For the text-containing cell, return its midpoint in (X, Y) coordinate format. 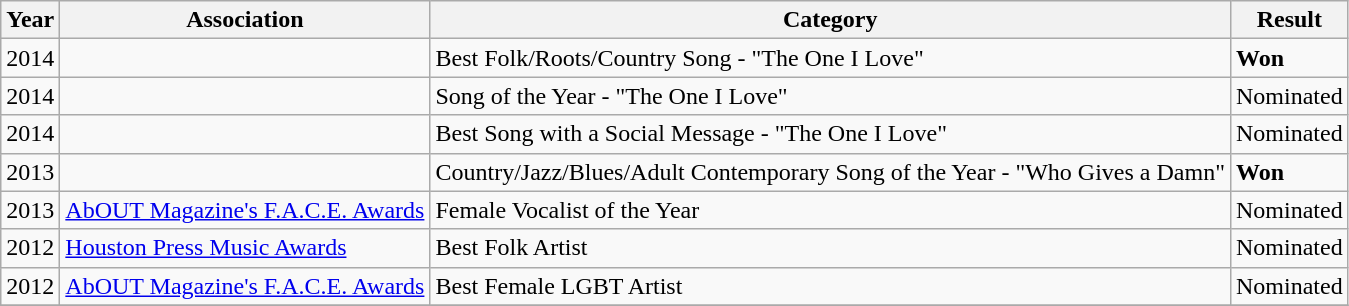
Best Female LGBT Artist (830, 286)
Category (830, 20)
Best Folk Artist (830, 248)
Country/Jazz/Blues/Adult Contemporary Song of the Year - "Who Gives a Damn" (830, 172)
Song of the Year - "The One I Love" (830, 96)
Best Folk/Roots/Country Song - "The One I Love" (830, 58)
Association (245, 20)
Houston Press Music Awards (245, 248)
Best Song with a Social Message - "The One I Love" (830, 134)
Result (1289, 20)
Year (30, 20)
Female Vocalist of the Year (830, 210)
